From the cell containing the given text, extract its center point as (x, y) coordinate. 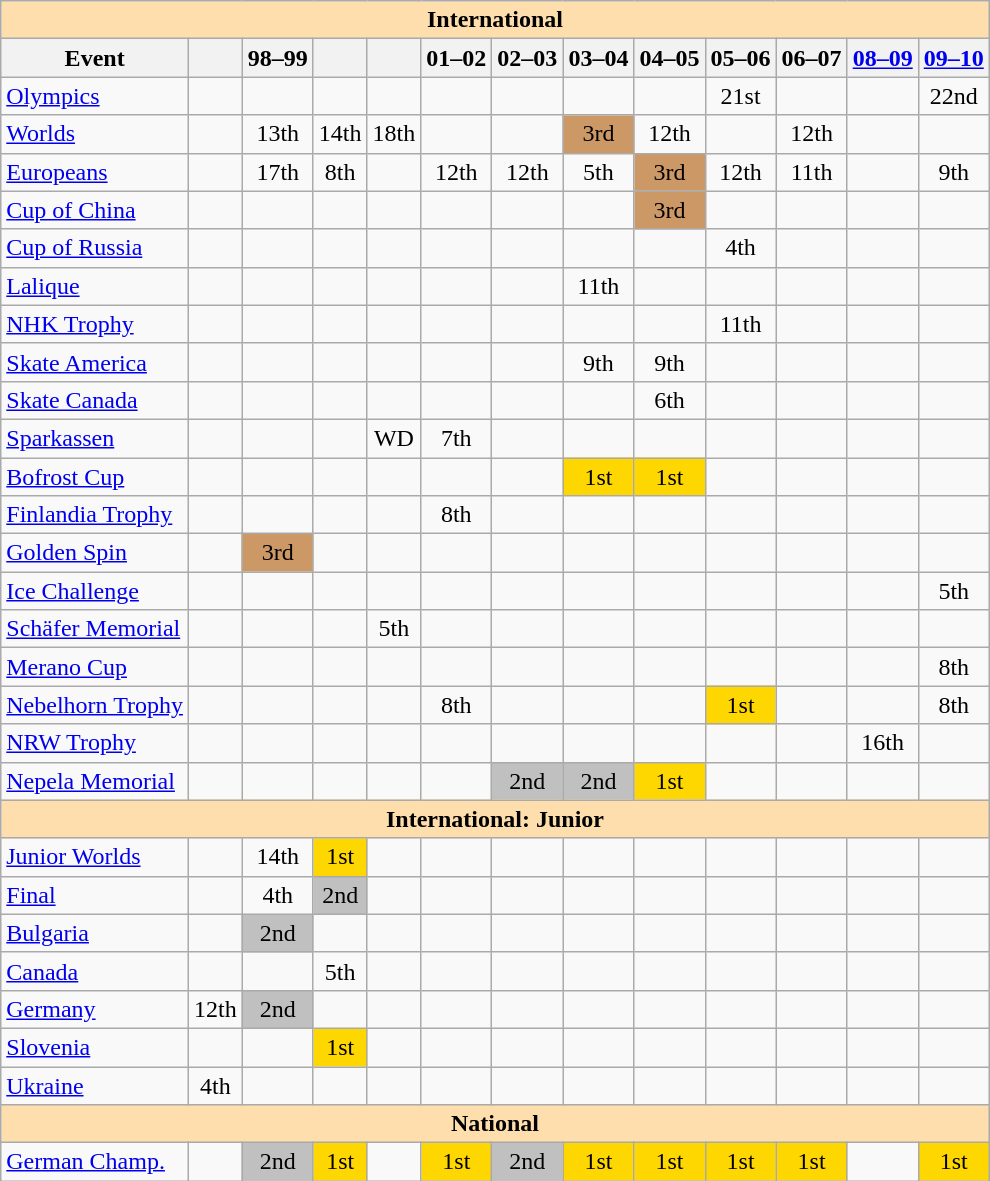
Junior Worlds (95, 857)
Merano Cup (95, 667)
National (496, 1124)
18th (394, 134)
17th (278, 172)
International (496, 20)
06–07 (812, 58)
German Champ. (95, 1162)
13th (278, 134)
Sparkassen (95, 438)
Canada (95, 971)
Slovenia (95, 1047)
01–02 (456, 58)
21st (740, 96)
Golden Spin (95, 553)
Schäfer Memorial (95, 629)
Germany (95, 1009)
6th (670, 400)
Bofrost Cup (95, 477)
Final (95, 895)
Skate America (95, 362)
Finlandia Trophy (95, 515)
Cup of China (95, 210)
08–09 (882, 58)
Bulgaria (95, 933)
WD (394, 438)
7th (456, 438)
98–99 (278, 58)
22nd (954, 96)
Olympics (95, 96)
02–03 (528, 58)
16th (882, 743)
Cup of Russia (95, 248)
04–05 (670, 58)
Nebelhorn Trophy (95, 705)
Event (95, 58)
05–06 (740, 58)
Skate Canada (95, 400)
Europeans (95, 172)
Ice Challenge (95, 591)
09–10 (954, 58)
International: Junior (496, 819)
NHK Trophy (95, 324)
Lalique (95, 286)
Ukraine (95, 1085)
03–04 (598, 58)
Worlds (95, 134)
Nepela Memorial (95, 781)
NRW Trophy (95, 743)
